Find where the given text appears and provide that cell's center as [x, y] coordinate. 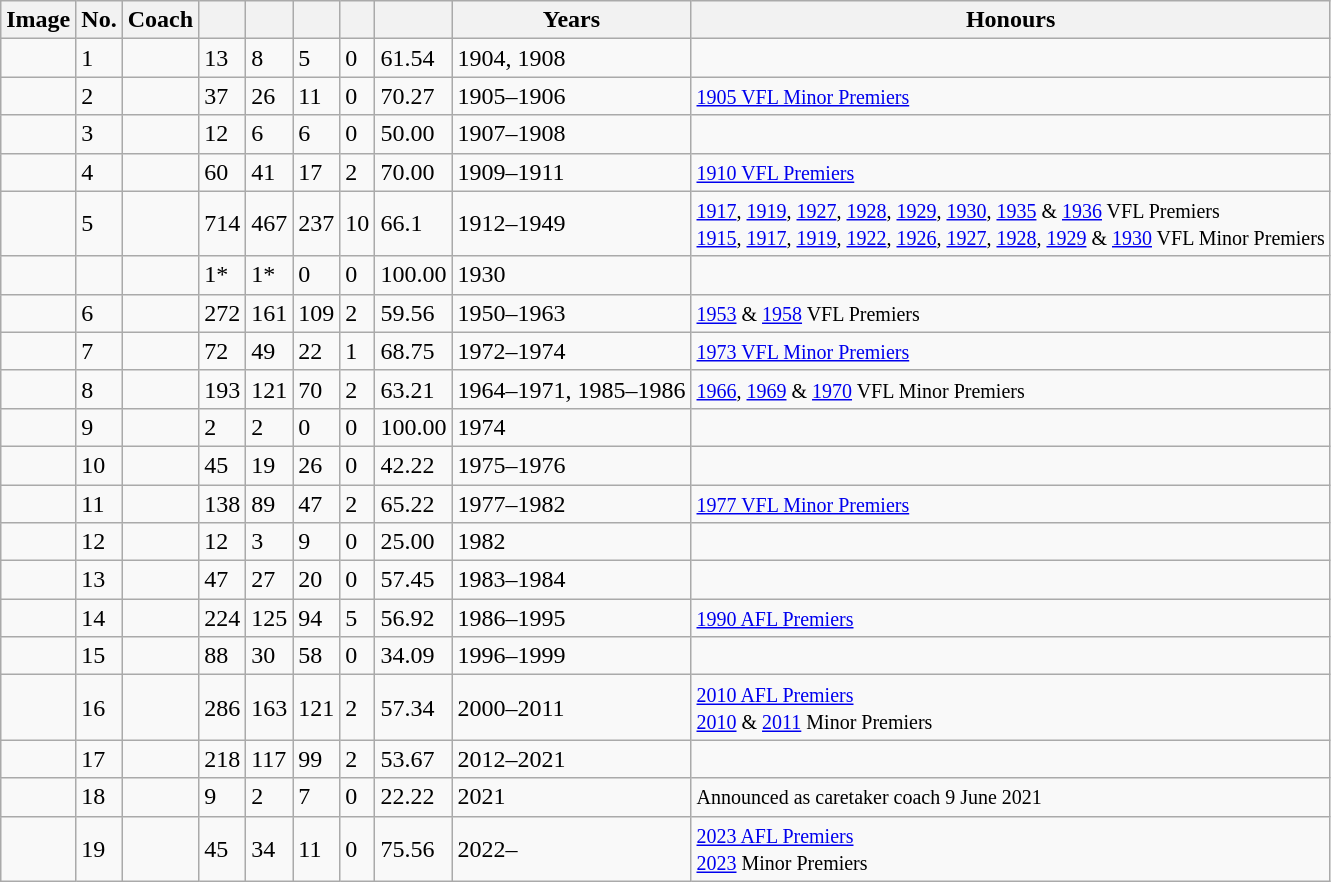
41 [270, 172]
117 [270, 759]
75.56 [414, 848]
58 [316, 656]
99 [316, 759]
218 [222, 759]
1909–1911 [572, 172]
72 [222, 351]
125 [270, 618]
49 [270, 351]
193 [222, 389]
1912–1949 [572, 224]
34 [270, 848]
Coach [160, 20]
89 [270, 503]
42.22 [414, 465]
1996–1999 [572, 656]
161 [270, 313]
1907–1908 [572, 134]
63.21 [414, 389]
2010 AFL Premiers2010 & 2011 Minor Premiers [1010, 708]
272 [222, 313]
1910 VFL Premiers [1010, 172]
1917, 1919, 1927, 1928, 1929, 1930, 1935 & 1936 VFL Premiers1915, 1917, 1919, 1922, 1926, 1927, 1928, 1929 & 1930 VFL Minor Premiers [1010, 224]
1964–1971, 1985–1986 [572, 389]
18 [99, 797]
1904, 1908 [572, 58]
70.00 [414, 172]
1982 [572, 542]
1950–1963 [572, 313]
53.67 [414, 759]
66.1 [414, 224]
2021 [572, 797]
1953 & 1958 VFL Premiers [1010, 313]
1974 [572, 427]
2023 AFL Premiers 2023 Minor Premiers [1010, 848]
59.56 [414, 313]
94 [316, 618]
30 [270, 656]
1977 VFL Minor Premiers [1010, 503]
22.22 [414, 797]
1975–1976 [572, 465]
2012–2021 [572, 759]
No. [99, 20]
1905 VFL Minor Premiers [1010, 96]
57.45 [414, 580]
56.92 [414, 618]
163 [270, 708]
286 [222, 708]
1905–1906 [572, 96]
68.75 [414, 351]
224 [222, 618]
109 [316, 313]
1983–1984 [572, 580]
70 [316, 389]
237 [316, 224]
2000–2011 [572, 708]
88 [222, 656]
34.09 [414, 656]
15 [99, 656]
Years [572, 20]
Honours [1010, 20]
50.00 [414, 134]
20 [316, 580]
1966, 1969 & 1970 VFL Minor Premiers [1010, 389]
25.00 [414, 542]
22 [316, 351]
1977–1982 [572, 503]
16 [99, 708]
Announced as caretaker coach 9 June 2021 [1010, 797]
1990 AFL Premiers [1010, 618]
1972–1974 [572, 351]
1973 VFL Minor Premiers [1010, 351]
4 [99, 172]
2022– [572, 848]
467 [270, 224]
70.27 [414, 96]
65.22 [414, 503]
14 [99, 618]
37 [222, 96]
57.34 [414, 708]
27 [270, 580]
714 [222, 224]
61.54 [414, 58]
1986–1995 [572, 618]
138 [222, 503]
1930 [572, 275]
Image [38, 20]
60 [222, 172]
